Determine the (x, y) coordinate at the center of the cell enclosing the given text.  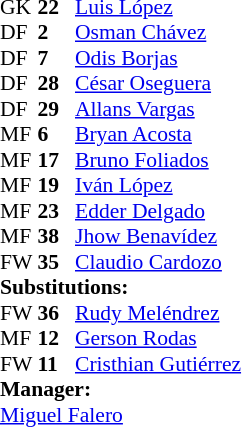
17 (57, 160)
Gerson Rodas (158, 339)
Bruno Foliados (158, 160)
Osman Chávez (158, 33)
Substitutions: (120, 287)
Jhow Benavídez (158, 237)
Odis Borjas (158, 58)
23 (57, 211)
Rudy Meléndrez (158, 313)
Edder Delgado (158, 211)
Claudio Cardozo (158, 262)
6 (57, 135)
César Oseguera (158, 83)
Manager: (120, 389)
Iván López (158, 185)
38 (57, 237)
29 (57, 109)
7 (57, 58)
12 (57, 339)
2 (57, 33)
35 (57, 262)
19 (57, 185)
Bryan Acosta (158, 135)
36 (57, 313)
28 (57, 83)
Allans Vargas (158, 109)
11 (57, 364)
Cristhian Gutiérrez (158, 364)
